Find where the given text appears and provide that cell's center as [X, Y] coordinate. 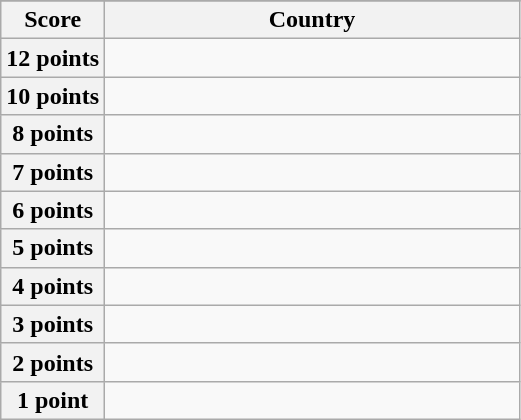
10 points [53, 96]
3 points [53, 324]
6 points [53, 210]
Country [312, 20]
1 point [53, 400]
2 points [53, 362]
12 points [53, 58]
Score [53, 20]
7 points [53, 172]
8 points [53, 134]
4 points [53, 286]
5 points [53, 248]
